Capture the cell that displays the provided text and extract its [X, Y] central coordinate. 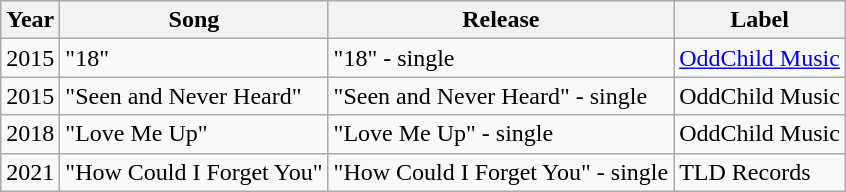
"Seen and Never Heard" - single [501, 96]
2018 [30, 134]
Song [194, 20]
Year [30, 20]
"Love Me Up" - single [501, 134]
TLD Records [760, 172]
"18" [194, 58]
"How Could I Forget You" [194, 172]
"Seen and Never Heard" [194, 96]
2021 [30, 172]
"How Could I Forget You" - single [501, 172]
Label [760, 20]
Release [501, 20]
"Love Me Up" [194, 134]
"18" - single [501, 58]
